Return the (X, Y) coordinate for the center point of the cell that contains the specified text.  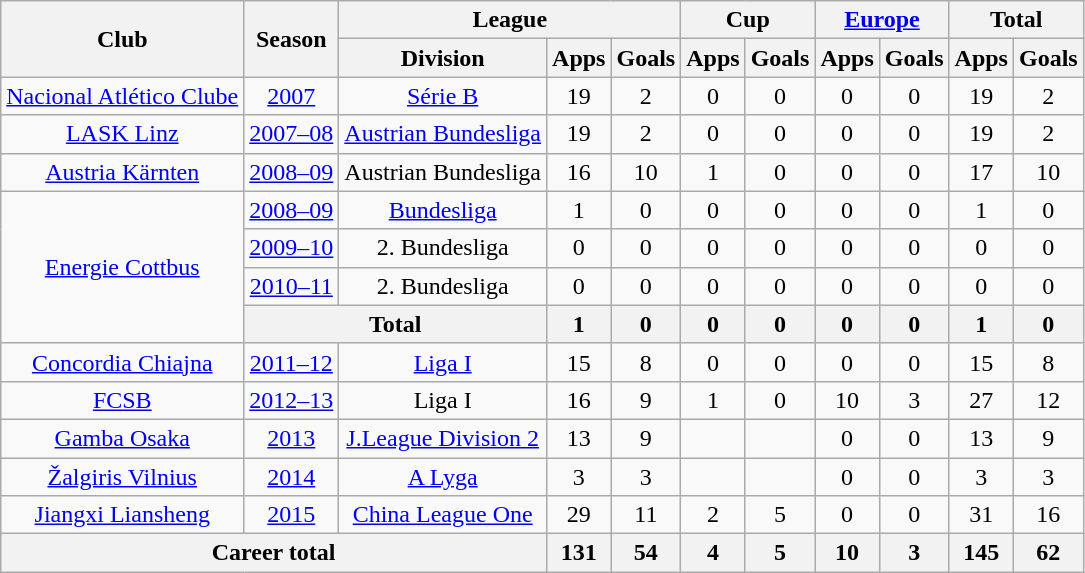
2014 (292, 477)
Energie Cottbus (122, 267)
Europe (882, 20)
2007–08 (292, 134)
LASK Linz (122, 134)
2013 (292, 438)
4 (713, 553)
China League One (443, 515)
League (510, 20)
17 (981, 172)
Bundesliga (443, 210)
131 (579, 553)
31 (981, 515)
Concordia Chiajna (122, 362)
Žalgiris Vilnius (122, 477)
145 (981, 553)
27 (981, 400)
Season (292, 39)
Gamba Osaka (122, 438)
54 (646, 553)
FCSB (122, 400)
Série B (443, 96)
Career total (274, 553)
2011–12 (292, 362)
J.League Division 2 (443, 438)
Jiangxi Liansheng (122, 515)
Austria Kärnten (122, 172)
Cup (748, 20)
62 (1048, 553)
2012–13 (292, 400)
2009–10 (292, 248)
Nacional Atlético Clube (122, 96)
29 (579, 515)
2007 (292, 96)
Club (122, 39)
A Lyga (443, 477)
2015 (292, 515)
Division (443, 58)
12 (1048, 400)
11 (646, 515)
2010–11 (292, 286)
